Determine the (x, y) coordinate at the center of the cell enclosing the given text.  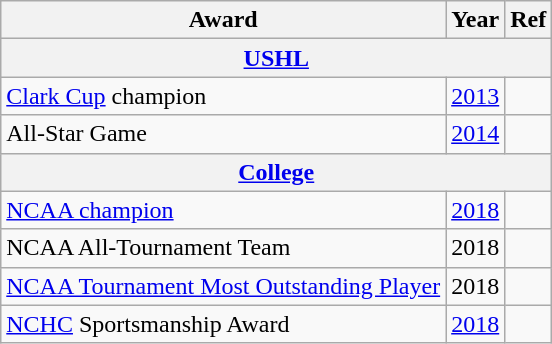
Clark Cup champion (224, 96)
College (276, 172)
NCAA champion (224, 210)
NCAA Tournament Most Outstanding Player (224, 286)
Ref (528, 20)
2013 (476, 96)
Year (476, 20)
2014 (476, 134)
Award (224, 20)
NCAA All-Tournament Team (224, 248)
NCHC Sportsmanship Award (224, 324)
All-Star Game (224, 134)
USHL (276, 58)
